Search for the cell housing the specified text and yield its [x, y] center coordinate. 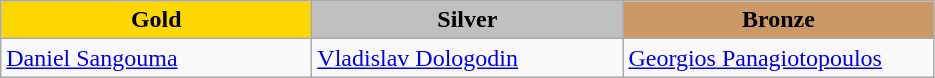
Gold [156, 20]
Daniel Sangouma [156, 58]
Silver [468, 20]
Georgios Panagiotopoulos [778, 58]
Bronze [778, 20]
Vladislav Dologodin [468, 58]
